Determine the (x, y) coordinate at the center of the cell enclosing the given text.  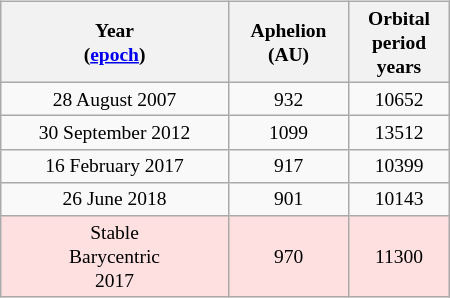
Aphelion(AU) (288, 42)
13512 (399, 132)
28 August 2007 (115, 100)
11300 (399, 256)
10143 (399, 198)
970 (288, 256)
16 February 2017 (115, 166)
932 (288, 100)
Year(epoch) (115, 42)
30 September 2012 (115, 132)
1099 (288, 132)
901 (288, 198)
917 (288, 166)
10399 (399, 166)
26 June 2018 (115, 198)
10652 (399, 100)
Orbitalperiodyears (399, 42)
StableBarycentric2017 (115, 256)
